Identify which cell holds the provided text, then report its (X, Y) central coordinate. 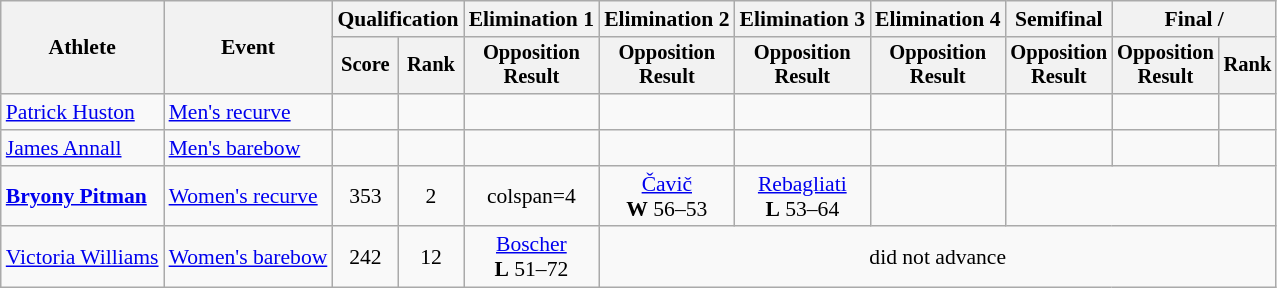
BoscherL 51–72 (532, 258)
ČavičW 56–53 (666, 196)
Men's recurve (248, 112)
Score (365, 66)
James Annall (82, 148)
Bryony Pitman (82, 196)
242 (365, 258)
colspan=4 (532, 196)
353 (365, 196)
did not advance (938, 258)
Semifinal (1058, 19)
2 (430, 196)
Women's barebow (248, 258)
Final / (1194, 19)
RebagliatiL 53–64 (802, 196)
Elimination 4 (938, 19)
Women's recurve (248, 196)
Patrick Huston (82, 112)
Qualification (398, 19)
Elimination 2 (666, 19)
Athlete (82, 48)
12 (430, 258)
Men's barebow (248, 148)
Elimination 3 (802, 19)
Elimination 1 (532, 19)
Victoria Williams (82, 258)
Event (248, 48)
